Determine the [x, y] coordinate at the center of the cell enclosing the given text.  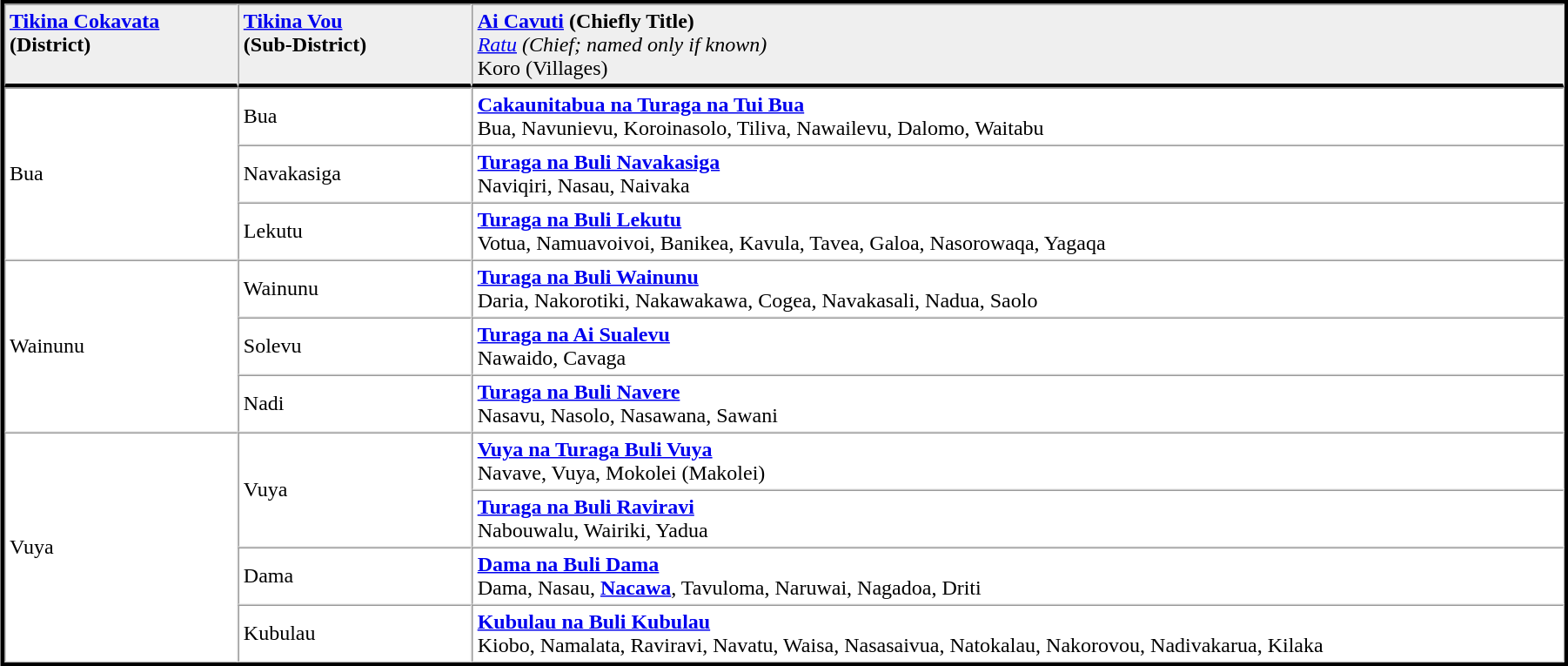
Solevu [355, 346]
Dama [355, 575]
Turaga na Buli RaviraviNabouwalu, Wairiki, Yadua [1018, 518]
Kubulau na Buli KubulauKiobo, Namalata, Raviravi, Navatu, Waisa, Nasasaivua, Natokalau, Nakorovou, Nadivakarua, Kilaka [1018, 633]
Dama na Buli DamaDama, Nasau, Nacawa, Tavuloma, Naruwai, Nagadoa, Driti [1018, 575]
Turaga na Ai SualevuNawaido, Cavaga [1018, 346]
Turaga na Buli WainunuDaria, Nakorotiki, Nakawakawa, Cogea, Navakasali, Nadua, Saolo [1018, 288]
Kubulau [355, 633]
Cakaunitabua na Turaga na Tui BuaBua, Navunievu, Koroinasolo, Tiliva, Nawailevu, Dalomo, Waitabu [1018, 116]
Navakasiga [355, 173]
Turaga na Buli NavakasigaNaviqiri, Nasau, Naivaka [1018, 173]
Turaga na Buli LekutuVotua, Namuavoivoi, Banikea, Kavula, Tavea, Galoa, Nasorowaqa, Yagaqa [1018, 231]
Nadi [355, 403]
Vuya na Turaga Buli VuyaNavave, Vuya, Mokolei (Makolei) [1018, 461]
Tikina Vou(Sub-District) [355, 45]
Lekutu [355, 231]
Tikina Cokavata(District) [122, 45]
Turaga na Buli NavereNasavu, Nasolo, Nasawana, Sawani [1018, 403]
Ai Cavuti (Chiefly Title)Ratu (Chief; named only if known)Koro (Villages) [1018, 45]
